Output the (x, y) coordinate of the center of the cell containing the given text.  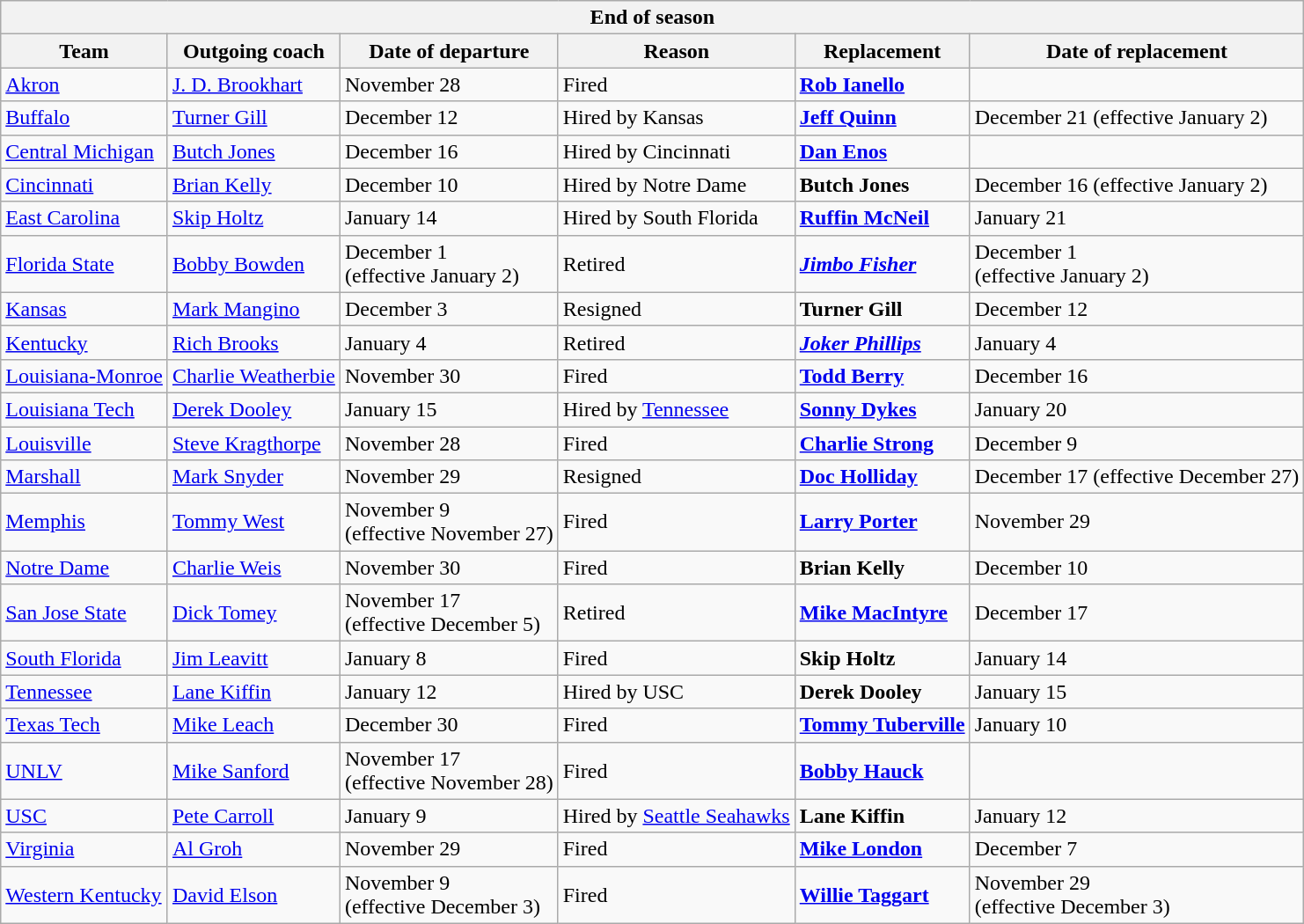
Todd Berry (882, 376)
December 9 (1137, 443)
David Elson (253, 894)
Rich Brooks (253, 342)
Mike London (882, 849)
December 17 (1137, 612)
Date of replacement (1137, 51)
Jeff Quinn (882, 118)
Dick Tomey (253, 612)
Al Groh (253, 849)
Louisiana-Monroe (84, 376)
January 8 (449, 658)
Bobby Hauck (882, 771)
End of season (653, 18)
Buffalo (84, 118)
Joker Phillips (882, 342)
Pete Carroll (253, 816)
Date of departure (449, 51)
Mike Sanford (253, 771)
Louisville (84, 443)
Mark Mangino (253, 309)
Doc Holliday (882, 477)
Rob Ianello (882, 84)
Dan Enos (882, 151)
Cincinnati (84, 185)
Hired by Notre Dame (676, 185)
Larry Porter (882, 523)
January 20 (1137, 409)
Tennessee (84, 692)
Ruffin McNeil (882, 218)
Bobby Bowden (253, 264)
South Florida (84, 658)
Charlie Weis (253, 568)
Hired by Seattle Seahawks (676, 816)
Charlie Weatherbie (253, 376)
Charlie Strong (882, 443)
Outgoing coach (253, 51)
San Jose State (84, 612)
December 3 (449, 309)
December 21 (effective January 2) (1137, 118)
November 9(effective November 27) (449, 523)
Replacement (882, 51)
Tommy West (253, 523)
Marshall (84, 477)
Hired by Cincinnati (676, 151)
December 16 (effective January 2) (1137, 185)
Hired by USC (676, 692)
Kansas (84, 309)
Kentucky (84, 342)
Jim Leavitt (253, 658)
UNLV (84, 771)
January 10 (1137, 725)
December 30 (449, 725)
Reason (676, 51)
Mike MacIntyre (882, 612)
Sonny Dykes (882, 409)
Mike Leach (253, 725)
Hired by Kansas (676, 118)
USC (84, 816)
November 17(effective December 5) (449, 612)
Western Kentucky (84, 894)
J. D. Brookhart (253, 84)
November 29(effective December 3) (1137, 894)
Tommy Tuberville (882, 725)
Louisiana Tech (84, 409)
East Carolina (84, 218)
November 17(effective November 28) (449, 771)
Notre Dame (84, 568)
Jimbo Fisher (882, 264)
Steve Kragthorpe (253, 443)
Florida State (84, 264)
January 21 (1137, 218)
Team (84, 51)
Virginia (84, 849)
December 7 (1137, 849)
Hired by South Florida (676, 218)
Hired by Tennessee (676, 409)
Central Michigan (84, 151)
Akron (84, 84)
Memphis (84, 523)
January 9 (449, 816)
Texas Tech (84, 725)
Willie Taggart (882, 894)
Mark Snyder (253, 477)
November 9(effective December 3) (449, 894)
December 17 (effective December 27) (1137, 477)
